Locate the cell with the specified text and output its (x, y) center coordinate. 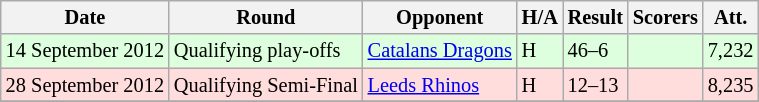
7,232 (731, 51)
Catalans Dragons (440, 51)
46–6 (596, 51)
Qualifying play-offs (266, 51)
Date (85, 17)
Att. (731, 17)
Scorers (666, 17)
Round (266, 17)
12–13 (596, 85)
Leeds Rhinos (440, 85)
28 September 2012 (85, 85)
H/A (540, 17)
Result (596, 17)
14 September 2012 (85, 51)
8,235 (731, 85)
Opponent (440, 17)
Qualifying Semi-Final (266, 85)
